Search for the cell housing the specified text and yield its [X, Y] center coordinate. 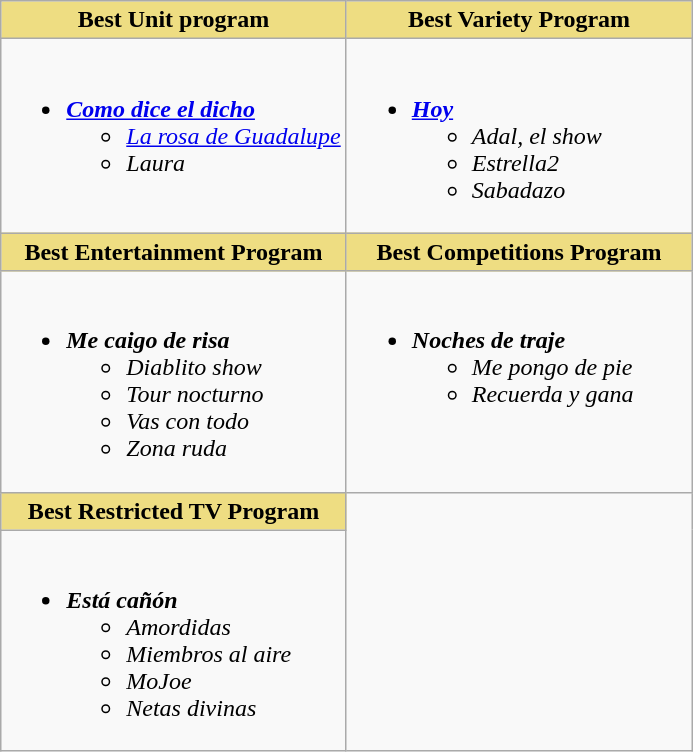
Está cañónAmordidasMiembros al aireMoJoeNetas divinas [174, 640]
Noches de trajeMe pongo de pieRecuerda y gana [519, 382]
HoyAdal, el showEstrella2Sabadazo [519, 136]
Como dice el dichoLa rosa de GuadalupeLaura [174, 136]
Best Entertainment Program [174, 252]
Best Restricted TV Program [174, 511]
Best Variety Program [519, 20]
Best Unit program [174, 20]
Best Competitions Program [519, 252]
Me caigo de risaDiablito showTour nocturnoVas con todoZona ruda [174, 382]
